From the cell containing the given text, extract its center point as (X, Y) coordinate. 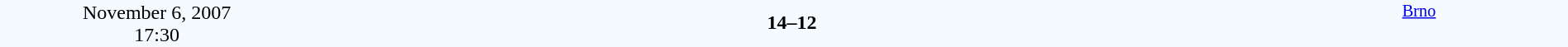
14–12 (791, 22)
November 6, 200717:30 (157, 23)
Brno (1419, 23)
